Scan for the cell matching the given text and deliver its [x, y] coordinate at center. 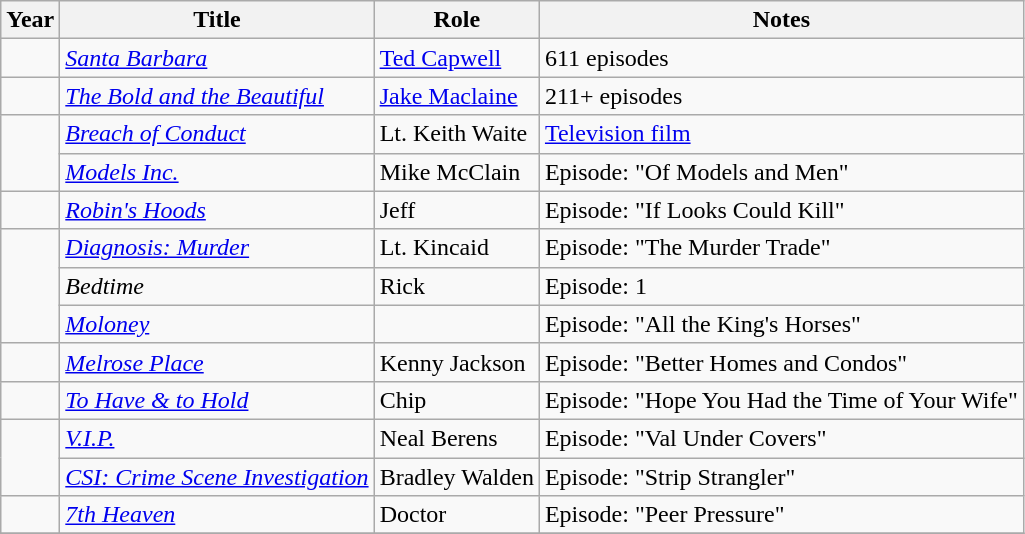
Episode: "Of Models and Men" [781, 172]
Title [217, 20]
Episode: "The Murder Trade" [781, 248]
The Bold and the Beautiful [217, 96]
Robin's Hoods [217, 210]
Episode: "Peer Pressure" [781, 515]
7th Heaven [217, 515]
CSI: Crime Scene Investigation [217, 477]
Episode: 1 [781, 286]
Models Inc. [217, 172]
Year [30, 20]
Kenny Jackson [456, 362]
Episode: "Val Under Covers" [781, 438]
Bedtime [217, 286]
Rick [456, 286]
Lt. Keith Waite [456, 134]
611 episodes [781, 58]
Episode: "Better Homes and Condos" [781, 362]
Role [456, 20]
Moloney [217, 324]
Mike McClain [456, 172]
Jeff [456, 210]
Diagnosis: Murder [217, 248]
Episode: "Hope You Had the Time of Your Wife" [781, 400]
Neal Berens [456, 438]
V.I.P. [217, 438]
Television film [781, 134]
To Have & to Hold [217, 400]
Episode: "All the King's Horses" [781, 324]
Notes [781, 20]
Melrose Place [217, 362]
211+ episodes [781, 96]
Doctor [456, 515]
Breach of Conduct [217, 134]
Chip [456, 400]
Santa Barbara [217, 58]
Lt. Kincaid [456, 248]
Episode: "If Looks Could Kill" [781, 210]
Jake Maclaine [456, 96]
Episode: "Strip Strangler" [781, 477]
Ted Capwell [456, 58]
Bradley Walden [456, 477]
